Return the [x, y] coordinate for the center point of the cell that contains the specified text.  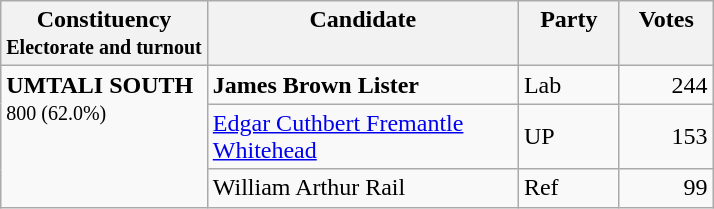
Ref [568, 188]
James Brown Lister [362, 85]
William Arthur Rail [362, 188]
UP [568, 136]
Candidate [362, 34]
99 [666, 188]
Votes [666, 34]
ConstituencyElectorate and turnout [104, 34]
Edgar Cuthbert Fremantle Whitehead [362, 136]
UMTALI SOUTH800 (62.0%) [104, 136]
244 [666, 85]
Lab [568, 85]
Party [568, 34]
153 [666, 136]
